Provide the [x, y] coordinate of the cell's center where the given text is located.  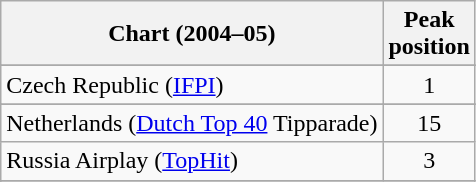
3 [429, 161]
Russia Airplay (TopHit) [192, 161]
1 [429, 85]
Peakposition [429, 34]
15 [429, 123]
Netherlands (Dutch Top 40 Tipparade) [192, 123]
Czech Republic (IFPI) [192, 85]
Chart (2004–05) [192, 34]
